Search for the cell housing the specified text and yield its (X, Y) center coordinate. 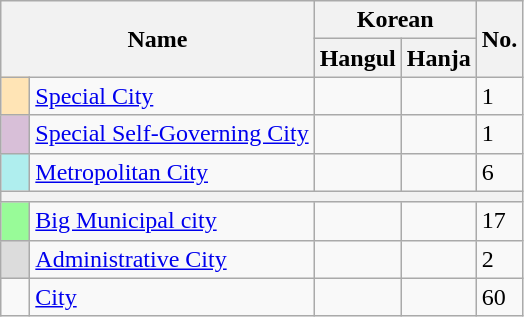
Administrative City (172, 259)
Big Municipal city (172, 221)
Hanja (438, 58)
Special Self-Governing City (172, 134)
2 (499, 259)
60 (499, 297)
17 (499, 221)
Hangul (358, 58)
Special City (172, 96)
Metropolitan City (172, 172)
No. (499, 39)
Korean (395, 20)
City (172, 297)
Name (158, 39)
6 (499, 172)
